Extract the [x, y] coordinate from the center of the cell holding the provided text.  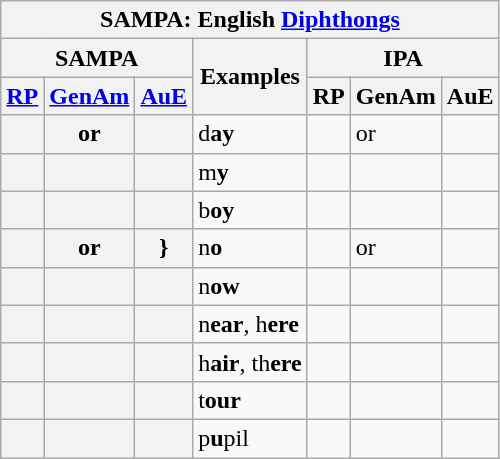
my [250, 172]
now [250, 286]
} [164, 248]
boy [250, 210]
pupil [250, 438]
SAMPA: English Diphthongs [250, 20]
day [250, 134]
SAMPA [97, 58]
IPA [403, 58]
tour [250, 400]
near, here [250, 324]
hair, there [250, 362]
no [250, 248]
Examples [250, 77]
